Return (X, Y) of the center of cell containing provided text 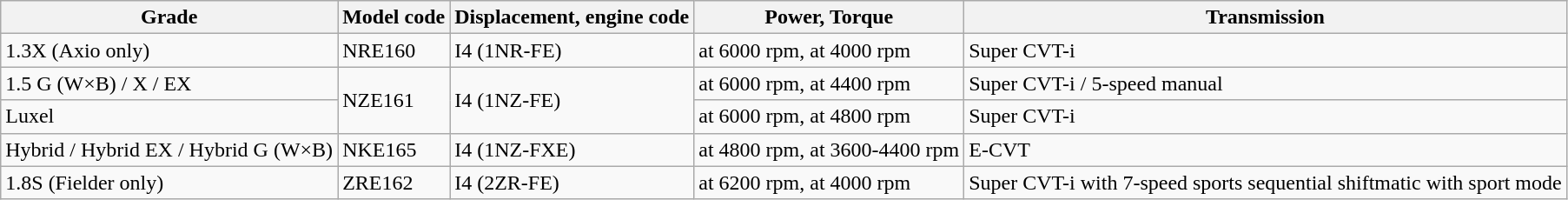
at 6200 rpm, at 4000 rpm (829, 183)
Grade (169, 17)
I4 (1NZ-FE) (572, 100)
at 4800 rpm, at 3600-4400 rpm (829, 150)
Hybrid / Hybrid EX / Hybrid G (W×B) (169, 150)
1.8S (Fielder only) (169, 183)
Transmission (1265, 17)
at 6000 rpm, at 4000 rpm (829, 50)
I4 (1NR-FE) (572, 50)
I4 (1NZ-FXE) (572, 150)
Displacement, engine code (572, 17)
I4 (2ZR-FE) (572, 183)
Model code (394, 17)
E-CVT (1265, 150)
at 6000 rpm, at 4400 rpm (829, 83)
NRE160 (394, 50)
at 6000 rpm, at 4800 rpm (829, 117)
1.5 G (W×B) / X / EX (169, 83)
Power, Torque (829, 17)
Super CVT-i with 7-speed sports sequential shiftmatic with sport mode (1265, 183)
NZE161 (394, 100)
ZRE162 (394, 183)
Super CVT-i / 5-speed manual (1265, 83)
1.3X (Axio only) (169, 50)
Luxel (169, 117)
NKE165 (394, 150)
